From the cell containing the given text, extract its center point as (x, y) coordinate. 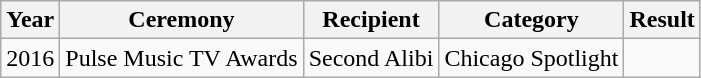
2016 (30, 58)
Year (30, 20)
Recipient (371, 20)
Category (532, 20)
Pulse Music TV Awards (182, 58)
Chicago Spotlight (532, 58)
Ceremony (182, 20)
Second Alibi (371, 58)
Result (662, 20)
